Pinpoint the cell where the given text exists, returning its [x, y] midpoint coordinate. 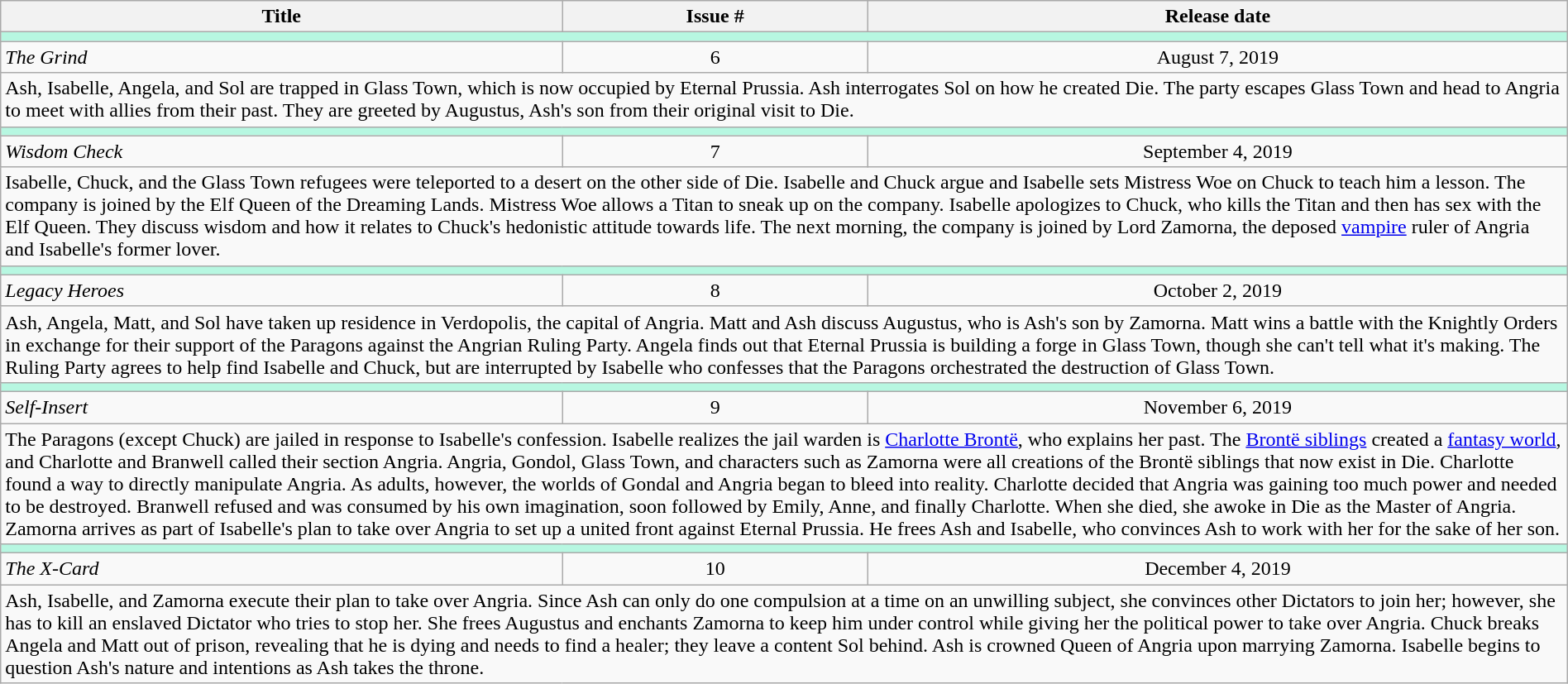
7 [715, 151]
Self-Insert [281, 407]
6 [715, 57]
Issue # [715, 17]
8 [715, 290]
November 6, 2019 [1218, 407]
Title [281, 17]
September 4, 2019 [1218, 151]
Legacy Heroes [281, 290]
Wisdom Check [281, 151]
October 2, 2019 [1218, 290]
December 4, 2019 [1218, 569]
The Grind [281, 57]
August 7, 2019 [1218, 57]
The X-Card [281, 569]
10 [715, 569]
9 [715, 407]
Release date [1218, 17]
